Extract the (X, Y) coordinate from the center of the cell holding the provided text.  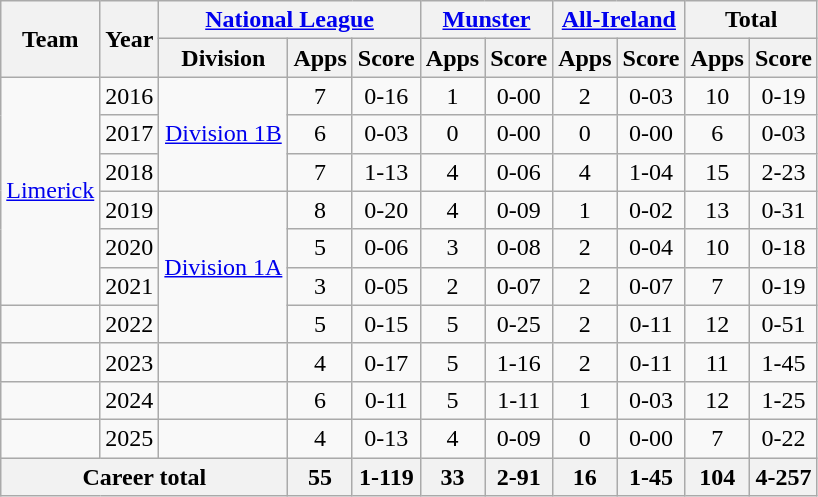
0-08 (519, 248)
0-31 (783, 210)
Career total (144, 477)
0-05 (386, 286)
2-91 (519, 477)
2023 (130, 362)
0-25 (519, 324)
1-11 (519, 400)
0-51 (783, 324)
104 (717, 477)
0-16 (386, 96)
Division 1B (224, 134)
55 (320, 477)
0-17 (386, 362)
2018 (130, 172)
Total (751, 20)
2021 (130, 286)
Munster (486, 20)
33 (452, 477)
National League (290, 20)
0-15 (386, 324)
2-23 (783, 172)
Team (50, 39)
0-20 (386, 210)
2019 (130, 210)
1-13 (386, 172)
2020 (130, 248)
2022 (130, 324)
Division 1A (224, 267)
15 (717, 172)
1-25 (783, 400)
13 (717, 210)
Year (130, 39)
2024 (130, 400)
1-119 (386, 477)
2025 (130, 438)
All-Ireland (619, 20)
1-16 (519, 362)
Division (224, 58)
0-13 (386, 438)
11 (717, 362)
1-04 (651, 172)
0-22 (783, 438)
16 (585, 477)
0-18 (783, 248)
0-04 (651, 248)
2016 (130, 96)
0-02 (651, 210)
4-257 (783, 477)
2017 (130, 134)
Limerick (50, 191)
8 (320, 210)
